Provide the (x, y) coordinate of the cell's center where the given text is located.  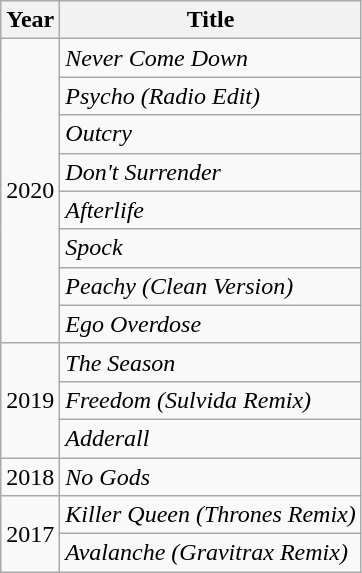
The Season (210, 362)
Avalanche (Gravitrax Remix) (210, 553)
Outcry (210, 134)
2019 (30, 400)
Spock (210, 248)
Adderall (210, 438)
No Gods (210, 477)
Title (210, 20)
2017 (30, 534)
2018 (30, 477)
Psycho (Radio Edit) (210, 96)
Never Come Down (210, 58)
Don't Surrender (210, 172)
Year (30, 20)
Killer Queen (Thrones Remix) (210, 515)
Afterlife (210, 210)
Peachy (Clean Version) (210, 286)
Ego Overdose (210, 324)
2020 (30, 191)
Freedom (Sulvida Remix) (210, 400)
